Determine the [X, Y] coordinate at the center of the cell enclosing the given text.  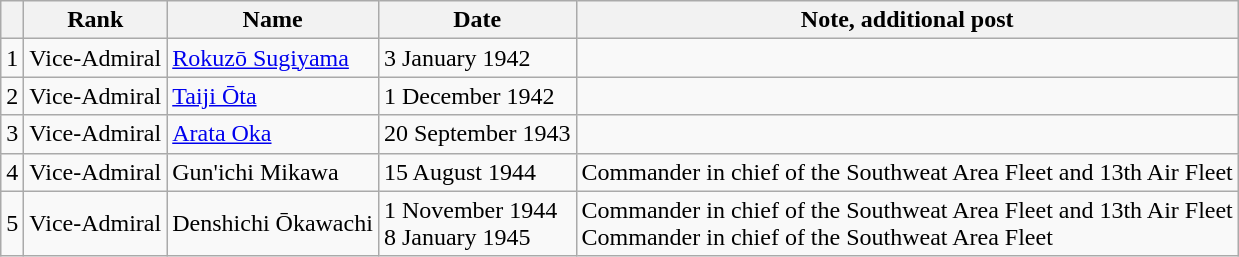
1 November 19448 January 1945 [477, 224]
Denshichi Ōkawachi [273, 224]
Rank [96, 20]
1 [12, 58]
Gun'ichi Mikawa [273, 172]
Name [273, 20]
Date [477, 20]
Arata Oka [273, 134]
Note, additional post [907, 20]
Commander in chief of the Southweat Area Fleet and 13th Air FleetCommander in chief of the Southweat Area Fleet [907, 224]
Commander in chief of the Southweat Area Fleet and 13th Air Fleet [907, 172]
Taiji Ōta [273, 96]
Rokuzō Sugiyama [273, 58]
4 [12, 172]
5 [12, 224]
20 September 1943 [477, 134]
3 January 1942 [477, 58]
3 [12, 134]
2 [12, 96]
15 August 1944 [477, 172]
1 December 1942 [477, 96]
